Search for the cell housing the specified text and yield its [X, Y] center coordinate. 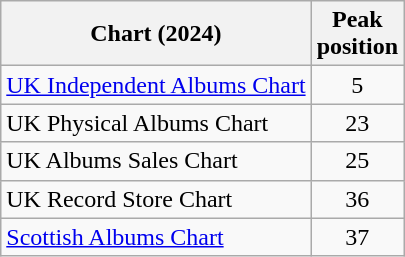
Scottish Albums Chart [156, 237]
36 [357, 199]
UK Record Store Chart [156, 199]
25 [357, 161]
Peakposition [357, 34]
UK Physical Albums Chart [156, 123]
23 [357, 123]
UK Albums Sales Chart [156, 161]
37 [357, 237]
UK Independent Albums Chart [156, 85]
Chart (2024) [156, 34]
5 [357, 85]
